Determine the (x, y) coordinate at the center of the cell enclosing the given text.  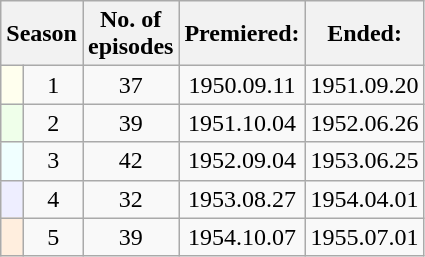
1953.08.27 (242, 199)
No. of episodes (130, 34)
1954.10.07 (242, 237)
1954.04.01 (364, 199)
1951.10.04 (242, 123)
1952.06.26 (364, 123)
Season (42, 34)
1951.09.20 (364, 85)
Premiered: (242, 34)
1 (54, 85)
Ended: (364, 34)
32 (130, 199)
1952.09.04 (242, 161)
1955.07.01 (364, 237)
42 (130, 161)
1953.06.25 (364, 161)
2 (54, 123)
4 (54, 199)
37 (130, 85)
1950.09.11 (242, 85)
5 (54, 237)
3 (54, 161)
